Detect which cell encompasses the target text, then output its (X, Y) center coordinate. 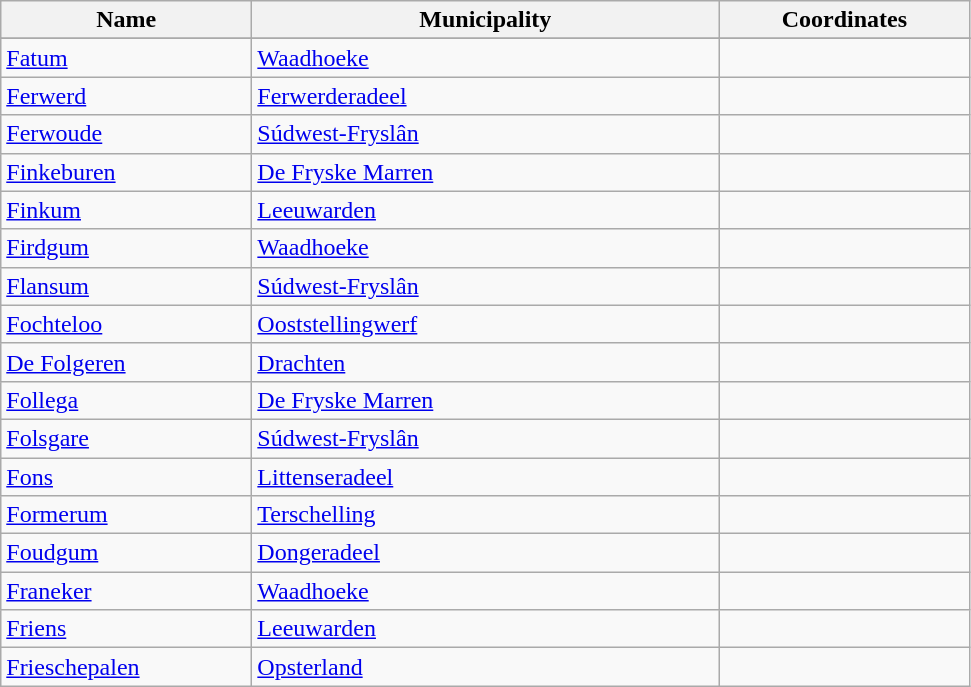
Fatum (126, 58)
Drachten (486, 362)
Ferwerd (126, 96)
Ferwerderadeel (486, 96)
Firdgum (126, 248)
Flansum (126, 286)
Coordinates (844, 20)
Ferwoude (126, 134)
Foudgum (126, 553)
Terschelling (486, 515)
Follega (126, 400)
Frieschepalen (126, 667)
Littenseradeel (486, 477)
Folsgare (126, 438)
Fons (126, 477)
Finkeburen (126, 172)
Franeker (126, 591)
Dongeradeel (486, 553)
Ooststellingwerf (486, 324)
Fochteloo (126, 324)
Opsterland (486, 667)
De Folgeren (126, 362)
Friens (126, 629)
Municipality (486, 20)
Name (126, 20)
Finkum (126, 210)
Formerum (126, 515)
